Pinpoint the cell where the given text exists, returning its (X, Y) midpoint coordinate. 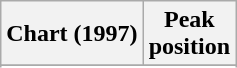
Peakposition (189, 34)
Chart (1997) (72, 34)
